Search for the cell housing the specified text and yield its (x, y) center coordinate. 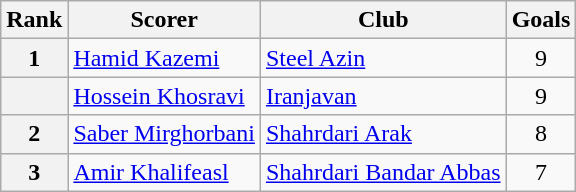
Goals (541, 20)
1 (34, 58)
8 (541, 134)
Scorer (164, 20)
Iranjavan (383, 96)
Hossein Khosravi (164, 96)
Rank (34, 20)
Shahrdari Bandar Abbas (383, 172)
Hamid Kazemi (164, 58)
2 (34, 134)
Amir Khalifeasl (164, 172)
7 (541, 172)
Club (383, 20)
Steel Azin (383, 58)
Saber Mirghorbani (164, 134)
3 (34, 172)
Shahrdari Arak (383, 134)
